Detect which cell encompasses the target text, then output its [x, y] center coordinate. 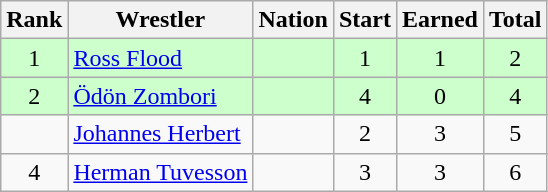
Ross Flood [160, 58]
Wrestler [160, 20]
Ödön Zombori [160, 96]
Johannes Herbert [160, 134]
Herman Tuvesson [160, 172]
Start [364, 20]
6 [515, 172]
0 [440, 96]
Rank [34, 20]
Total [515, 20]
Nation [293, 20]
5 [515, 134]
Earned [440, 20]
